Pinpoint the cell where the given text exists, returning its (X, Y) midpoint coordinate. 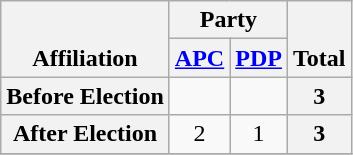
Party (228, 20)
1 (259, 134)
After Election (86, 134)
Total (319, 39)
Before Election (86, 96)
Affiliation (86, 39)
APC (199, 58)
PDP (259, 58)
2 (199, 134)
